Return the (X, Y) coordinate for the center point of the cell that contains the specified text.  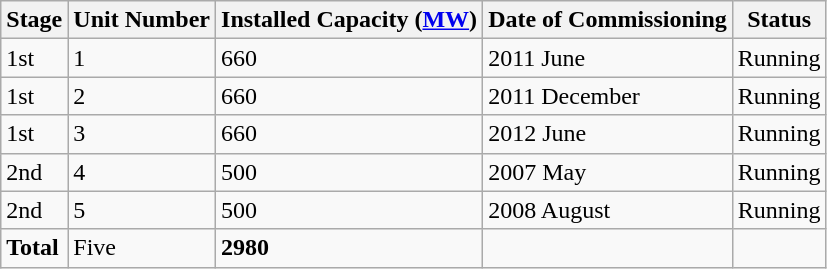
1 (142, 58)
2007 May (608, 172)
Date of Commissioning (608, 20)
Installed Capacity (MW) (350, 20)
Status (779, 20)
2012 June (608, 134)
2011 December (608, 96)
5 (142, 210)
2 (142, 96)
3 (142, 134)
4 (142, 172)
Unit Number (142, 20)
Total (34, 248)
2011 June (608, 58)
2980 (350, 248)
2008 August (608, 210)
Stage (34, 20)
Five (142, 248)
